Pinpoint the cell where the given text exists, returning its (x, y) midpoint coordinate. 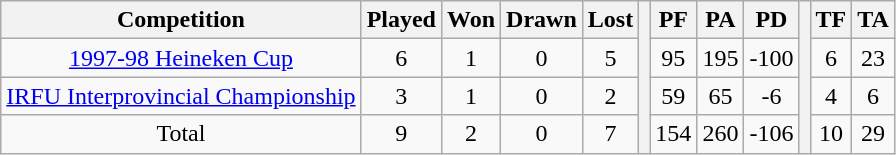
-106 (772, 134)
PD (772, 20)
PA (720, 20)
195 (720, 58)
59 (674, 96)
Lost (610, 20)
7 (610, 134)
23 (874, 58)
Total (181, 134)
29 (874, 134)
95 (674, 58)
TF (831, 20)
-6 (772, 96)
154 (674, 134)
10 (831, 134)
PF (674, 20)
1997-98 Heineken Cup (181, 58)
IRFU Interprovincial Championship (181, 96)
5 (610, 58)
4 (831, 96)
9 (401, 134)
Won (470, 20)
Drawn (542, 20)
65 (720, 96)
-100 (772, 58)
260 (720, 134)
Played (401, 20)
TA (874, 20)
Competition (181, 20)
3 (401, 96)
